Extract the (X, Y) coordinate from the center of the cell holding the provided text.  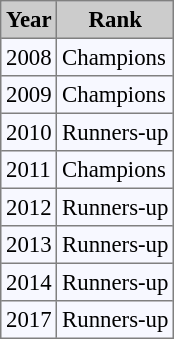
2014 (29, 282)
2010 (29, 132)
Year (29, 20)
Rank (116, 20)
2012 (29, 207)
2013 (29, 245)
2008 (29, 57)
2011 (29, 170)
2009 (29, 95)
2017 (29, 320)
